From the cell containing the given text, extract its center point as (x, y) coordinate. 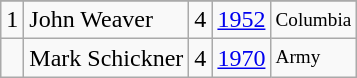
John Weaver (106, 20)
Mark Schickner (106, 58)
1970 (242, 58)
Army (314, 58)
Columbia (314, 20)
1 (12, 20)
1952 (242, 20)
